Locate the cell with the specified text and output its (X, Y) center coordinate. 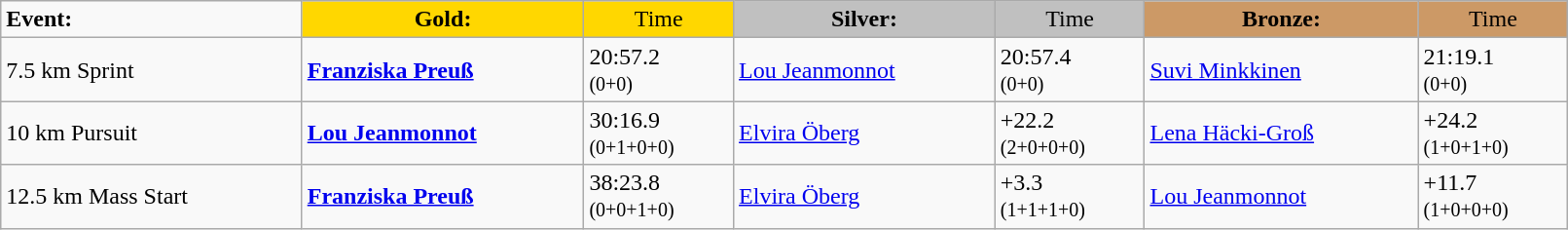
38:23.8(0+0+1+0) (659, 197)
+11.7(1+0+0+0) (1493, 197)
Silver: (864, 19)
+22.2(2+0+0+0) (1070, 133)
20:57.2(0+0) (659, 70)
Lena Häcki-Groß (1281, 133)
Bronze: (1281, 19)
Gold: (443, 19)
12.5 km Mass Start (152, 197)
20:57.4(0+0) (1070, 70)
21:19.1(0+0) (1493, 70)
10 km Pursuit (152, 133)
30:16.9(0+1+0+0) (659, 133)
Suvi Minkkinen (1281, 70)
+24.2(1+0+1+0) (1493, 133)
7.5 km Sprint (152, 70)
+3.3(1+1+1+0) (1070, 197)
Event: (152, 19)
